Provide the (X, Y) coordinate of the cell's center where the given text is located.  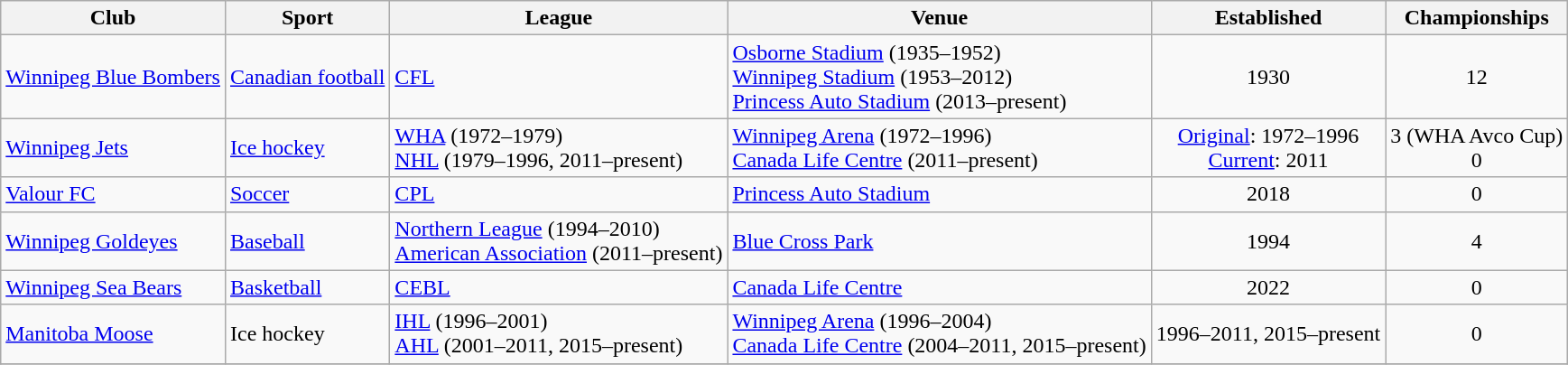
Original: 1972–1996Current: 2011 (1267, 148)
Sport (307, 18)
Winnipeg Arena (1972–1996)Canada Life Centre (2011–present) (939, 148)
Championships (1477, 18)
Northern League (1994–2010)American Association (2011–present) (559, 240)
Venue (939, 18)
League (559, 18)
Valour FC (114, 194)
1930 (1267, 77)
3 (WHA Avco Cup) 0 (1477, 148)
IHL (1996–2001)AHL (2001–2011, 2015–present) (559, 334)
CPL (559, 194)
4 (1477, 240)
CFL (559, 77)
Winnipeg Goldeyes (114, 240)
Manitoba Moose (114, 334)
1994 (1267, 240)
12 (1477, 77)
Canadian football (307, 77)
2022 (1267, 287)
Club (114, 18)
1996–2011, 2015–present (1267, 334)
WHA (1972–1979) NHL (1979–1996, 2011–present) (559, 148)
Winnipeg Arena (1996–2004)Canada Life Centre (2004–2011, 2015–present) (939, 334)
Blue Cross Park (939, 240)
Baseball (307, 240)
Princess Auto Stadium (939, 194)
Basketball (307, 287)
Winnipeg Jets (114, 148)
Established (1267, 18)
Soccer (307, 194)
Winnipeg Sea Bears (114, 287)
Canada Life Centre (939, 287)
Winnipeg Blue Bombers (114, 77)
2018 (1267, 194)
CEBL (559, 287)
Osborne Stadium (1935–1952)Winnipeg Stadium (1953–2012)Princess Auto Stadium (2013–present) (939, 77)
